Capture the cell that displays the provided text and extract its (x, y) central coordinate. 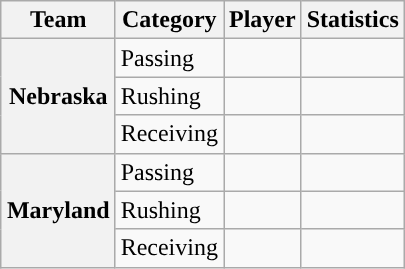
Maryland (58, 210)
Statistics (352, 20)
Category (169, 20)
Player (263, 20)
Team (58, 20)
Nebraska (58, 96)
